Pinpoint the cell where the given text exists, returning its (X, Y) midpoint coordinate. 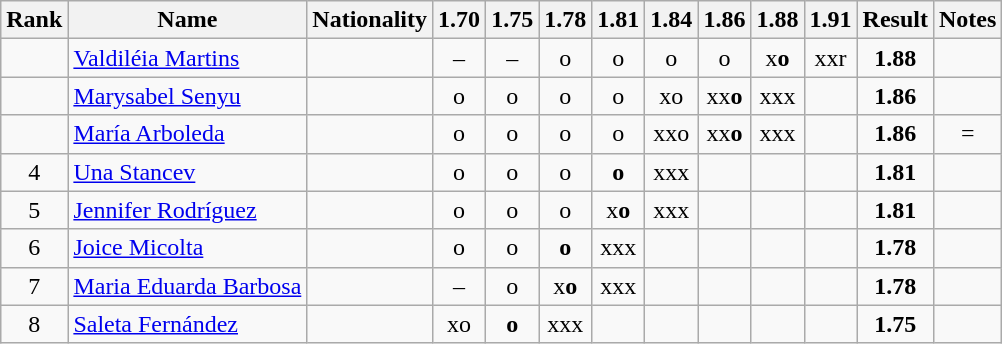
Jennifer Rodríguez (188, 210)
Saleta Fernández (188, 324)
Una Stancev (188, 172)
6 (34, 248)
4 (34, 172)
Name (188, 20)
María Arboleda (188, 134)
8 (34, 324)
Valdiléia Martins (188, 58)
Notes (967, 20)
1.91 (830, 20)
1.70 (460, 20)
Nationality (370, 20)
Maria Eduarda Barbosa (188, 286)
Joice Micolta (188, 248)
5 (34, 210)
Rank (34, 20)
xxr (830, 58)
Marysabel Senyu (188, 96)
Result (895, 20)
1.84 (672, 20)
7 (34, 286)
= (967, 134)
